For the text-containing cell, return its midpoint in [X, Y] coordinate format. 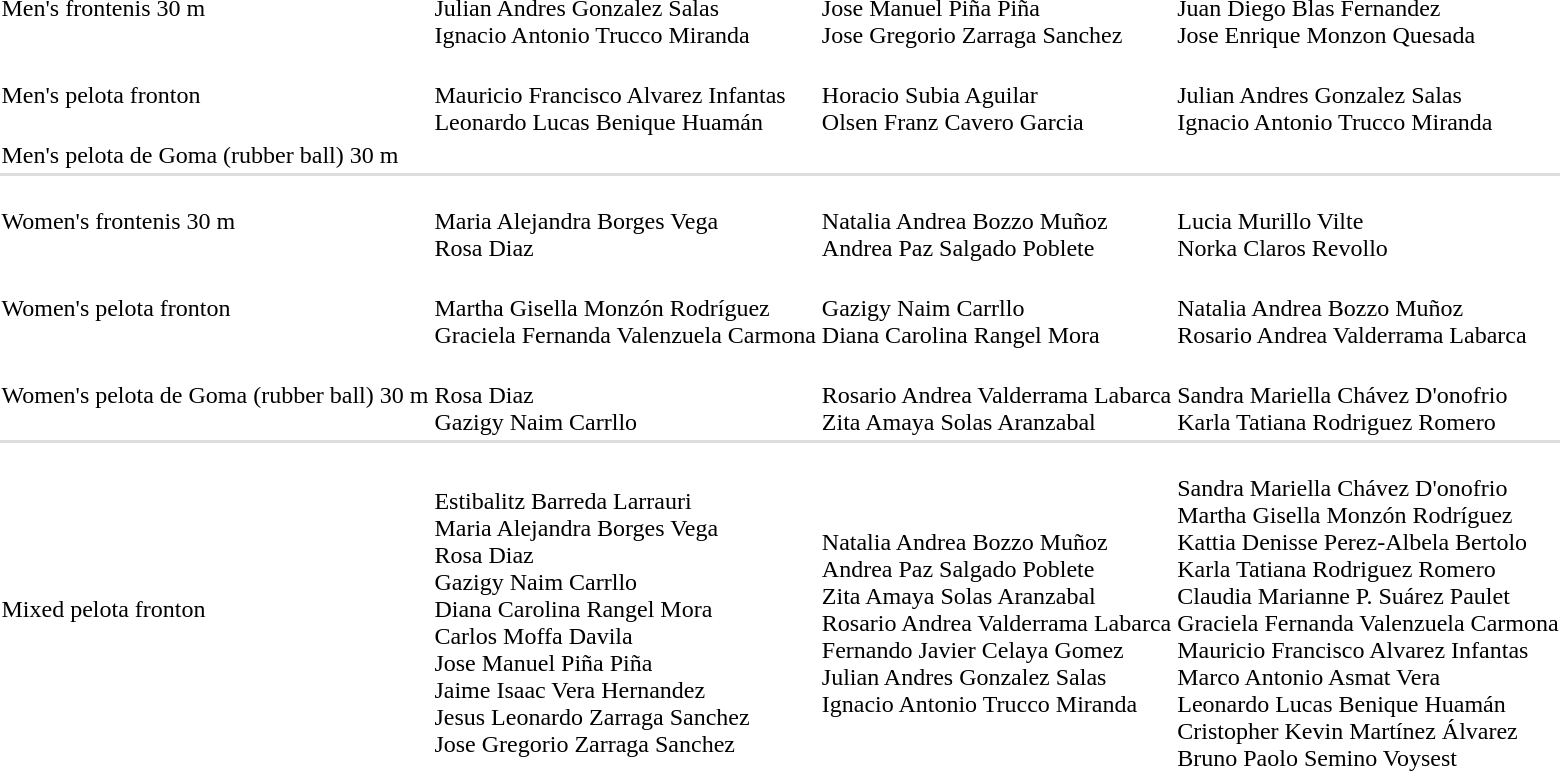
Women's pelota fronton [215, 308]
Women's frontenis 30 m [215, 221]
Maria Alejandra Borges VegaRosa Diaz [625, 221]
Martha Gisella Monzón RodríguezGraciela Fernanda Valenzuela Carmona [625, 308]
Horacio Subia AguilarOlsen Franz Cavero Garcia [996, 95]
Women's pelota de Goma (rubber ball) 30 m [215, 395]
Men's pelota fronton [215, 95]
Sandra Mariella Chávez D'onofrioKarla Tatiana Rodriguez Romero [1368, 395]
Men's pelota de Goma (rubber ball) 30 m [215, 155]
Mauricio Francisco Alvarez InfantasLeonardo Lucas Benique Huamán [625, 95]
Lucia Murillo VilteNorka Claros Revollo [1368, 221]
Natalia Andrea Bozzo MuñozRosario Andrea Valderrama Labarca [1368, 308]
Rosa DiazGazigy Naim Carrllo [625, 395]
Natalia Andrea Bozzo MuñozAndrea Paz Salgado Poblete [996, 221]
Rosario Andrea Valderrama LabarcaZita Amaya Solas Aranzabal [996, 395]
Gazigy Naim CarrlloDiana Carolina Rangel Mora [996, 308]
Julian Andres Gonzalez SalasIgnacio Antonio Trucco Miranda [1368, 95]
